Return the [x, y] coordinate for the center point of the cell that contains the specified text.  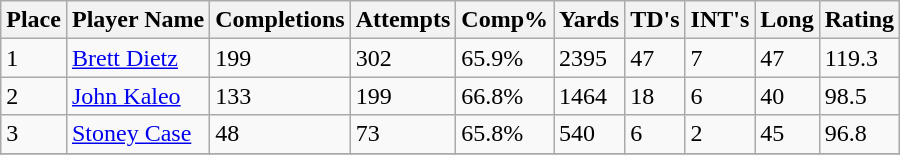
Stoney Case [138, 134]
1464 [590, 96]
40 [787, 96]
133 [280, 96]
INT's [720, 20]
Long [787, 20]
Completions [280, 20]
Brett Dietz [138, 58]
Rating [859, 20]
66.8% [505, 96]
65.9% [505, 58]
540 [590, 134]
96.8 [859, 134]
7 [720, 58]
Yards [590, 20]
45 [787, 134]
TD's [655, 20]
48 [280, 134]
Attempts [403, 20]
98.5 [859, 96]
302 [403, 58]
John Kaleo [138, 96]
119.3 [859, 58]
Comp% [505, 20]
65.8% [505, 134]
1 [34, 58]
3 [34, 134]
Player Name [138, 20]
Place [34, 20]
2395 [590, 58]
18 [655, 96]
73 [403, 134]
